Detect which cell encompasses the target text, then output its (X, Y) center coordinate. 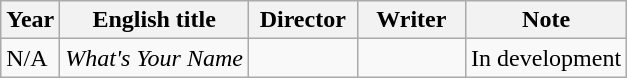
Writer (412, 20)
Note (546, 20)
Director (302, 20)
N/A (30, 58)
What's Your Name (154, 58)
English title (154, 20)
In development (546, 58)
Year (30, 20)
